Locate the cell with the specified text and output its [x, y] center coordinate. 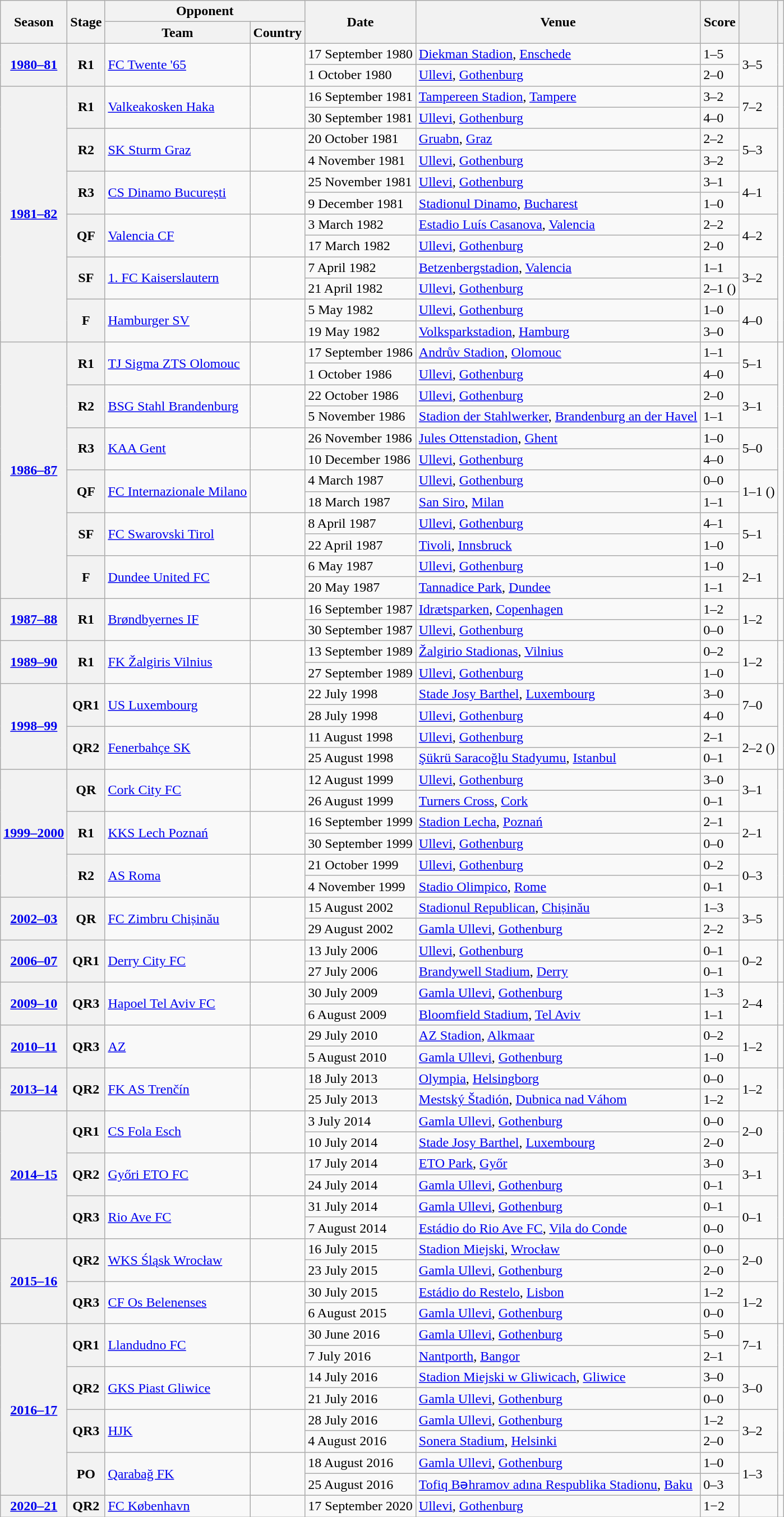
1 October 1980 [361, 75]
17 March 1982 [361, 246]
6 May 1987 [361, 566]
2020–21 [34, 1506]
23 July 2015 [361, 1270]
FC Internazionale Milano [177, 491]
2006–07 [34, 961]
13 September 1989 [361, 652]
25 July 2013 [361, 1100]
20 May 1987 [361, 587]
2013–14 [34, 1089]
Tampereen Stadion, Tampere [558, 96]
Hamburger SV [177, 321]
4 August 2016 [361, 1441]
Andrův Stadion, Olomouc [558, 353]
Stadio Olimpico, Rome [558, 886]
Brandywell Stadium, Derry [558, 972]
Season [34, 22]
4 November 1999 [361, 886]
7–1 [758, 1345]
7 August 2014 [361, 1228]
Opponent [205, 11]
2002–03 [34, 918]
10 December 1986 [361, 459]
Score [720, 22]
6 August 2009 [361, 1015]
Stadion Miejski, Wrocław [558, 1249]
12 August 1999 [361, 780]
AS Roma [177, 875]
30 September 1999 [361, 843]
30 July 2009 [361, 993]
2–2 () [758, 748]
1998–99 [34, 726]
19 May 1982 [361, 331]
27 September 1989 [361, 673]
Tannadice Park, Dundee [558, 587]
GKS Piast Gliwice [177, 1388]
BSG Stahl Brandenburg [177, 406]
1989–90 [34, 662]
Žalgirio Stadionas, Vilnius [558, 652]
TJ Sigma ZTS Olomouc [177, 363]
Betzenbergstadion, Valencia [558, 268]
Şükrü Saracoğlu Stadyumu, Istanbul [558, 758]
Brøndbyernes IF [177, 619]
Derry City FC [177, 961]
3 July 2014 [361, 1121]
FC Twente '65 [177, 64]
Gruabn, Graz [558, 139]
7 April 1982 [361, 268]
Olympia, Helsingborg [558, 1078]
Stage [86, 22]
CS Fola Esch [177, 1132]
Stadion Lecha, Poznań [558, 822]
13 July 2006 [361, 951]
Hapoel Tel Aviv FC [177, 1004]
CF Os Belenenses [177, 1302]
Estádio do Rio Ave FC, Vila do Conde [558, 1228]
Stadionul Dinamo, Bucharest [558, 203]
30 September 1987 [361, 630]
1987–88 [34, 619]
San Siro, Milan [558, 502]
Estádio do Restelo, Lisbon [558, 1292]
26 August 1999 [361, 801]
9 December 1981 [361, 203]
Estadio Luís Casanova, Valencia [558, 224]
16 September 1981 [361, 96]
AZ Stadion, Alkmaar [558, 1036]
Győri ETO FC [177, 1174]
5 August 2010 [361, 1057]
2009–10 [34, 1004]
Tivoli, Innsbruck [558, 545]
14 July 2016 [361, 1377]
Valencia CF [177, 235]
Valkeakosken Haka [177, 107]
1–5 [720, 54]
1–1 () [758, 491]
4–2 [758, 235]
FC København [177, 1506]
17 September 1986 [361, 353]
7–2 [758, 107]
29 July 2010 [361, 1036]
Bloomfield Stadium, Tel Aviv [558, 1015]
Fenerbahçe SK [177, 748]
22 July 1998 [361, 694]
1986–87 [34, 470]
Dundee United FC [177, 577]
30 September 1981 [361, 118]
28 July 1998 [361, 716]
Team [177, 33]
21 April 1982 [361, 289]
17 September 1980 [361, 54]
26 November 1986 [361, 438]
27 July 2006 [361, 972]
Nantporth, Bangor [558, 1356]
1980–81 [34, 64]
11 August 1998 [361, 737]
Idrætsparken, Copenhagen [558, 608]
2–1 () [720, 289]
25 November 1981 [361, 182]
HJK [177, 1431]
16 July 2015 [361, 1249]
Country [278, 33]
16 September 1987 [361, 608]
18 March 1987 [361, 502]
AZ [177, 1046]
Rio Ave FC [177, 1217]
4 March 1987 [361, 481]
21 October 1999 [361, 865]
3 March 1982 [361, 224]
Turners Cross, Cork [558, 801]
21 July 2016 [361, 1399]
Qarabağ FK [177, 1474]
Cork City FC [177, 790]
25 August 1998 [361, 758]
7–0 [758, 705]
15 August 2002 [361, 907]
Mestský Štadión, Dubnica nad Váhom [558, 1100]
SK Sturm Graz [177, 150]
22 April 1987 [361, 545]
Date [361, 22]
1999–2000 [34, 833]
Jules Ottenstadion, Ghent [558, 438]
30 June 2016 [361, 1335]
28 July 2016 [361, 1420]
24 July 2014 [361, 1185]
1 October 1986 [361, 374]
29 August 2002 [361, 929]
Stadionul Republican, Chișinău [558, 907]
18 August 2016 [361, 1463]
5 November 1986 [361, 417]
PO [86, 1474]
2010–11 [34, 1046]
4 November 1981 [361, 160]
CS Dinamo București [177, 192]
KAA Gent [177, 449]
FK Žalgiris Vilnius [177, 662]
2016–17 [34, 1410]
17 September 2020 [361, 1506]
FK AS Trenčín [177, 1089]
18 July 2013 [361, 1078]
17 July 2014 [361, 1164]
8 April 1987 [361, 523]
22 October 1986 [361, 395]
Sonera Stadium, Helsinki [558, 1441]
FC Zimbru Chișinău [177, 918]
ETO Park, Győr [558, 1164]
25 August 2016 [361, 1484]
Tofiq Bəhramov adına Respublika Stadionu, Baku [558, 1484]
30 July 2015 [361, 1292]
Diekman Stadion, Enschede [558, 54]
2–4 [758, 1004]
2015–16 [34, 1281]
Volksparkstadion, Hamburg [558, 331]
Venue [558, 22]
US Luxembourg [177, 705]
Stadion Miejski w Gliwicach, Gliwice [558, 1377]
Stadion der Stahlwerker, Brandenburg an der Havel [558, 417]
1−2 [720, 1506]
FC Swarovski Tirol [177, 534]
2014–15 [34, 1174]
KKS Lech Poznań [177, 833]
5–3 [758, 150]
WKS Śląsk Wrocław [177, 1260]
16 September 1999 [361, 822]
5 May 1982 [361, 310]
20 October 1981 [361, 139]
10 July 2014 [361, 1142]
6 August 2015 [361, 1313]
Llandudno FC [177, 1345]
31 July 2014 [361, 1206]
1981–82 [34, 214]
7 July 2016 [361, 1356]
1. FC Kaiserslautern [177, 278]
